Scan for the cell matching the given text and deliver its (X, Y) coordinate at center. 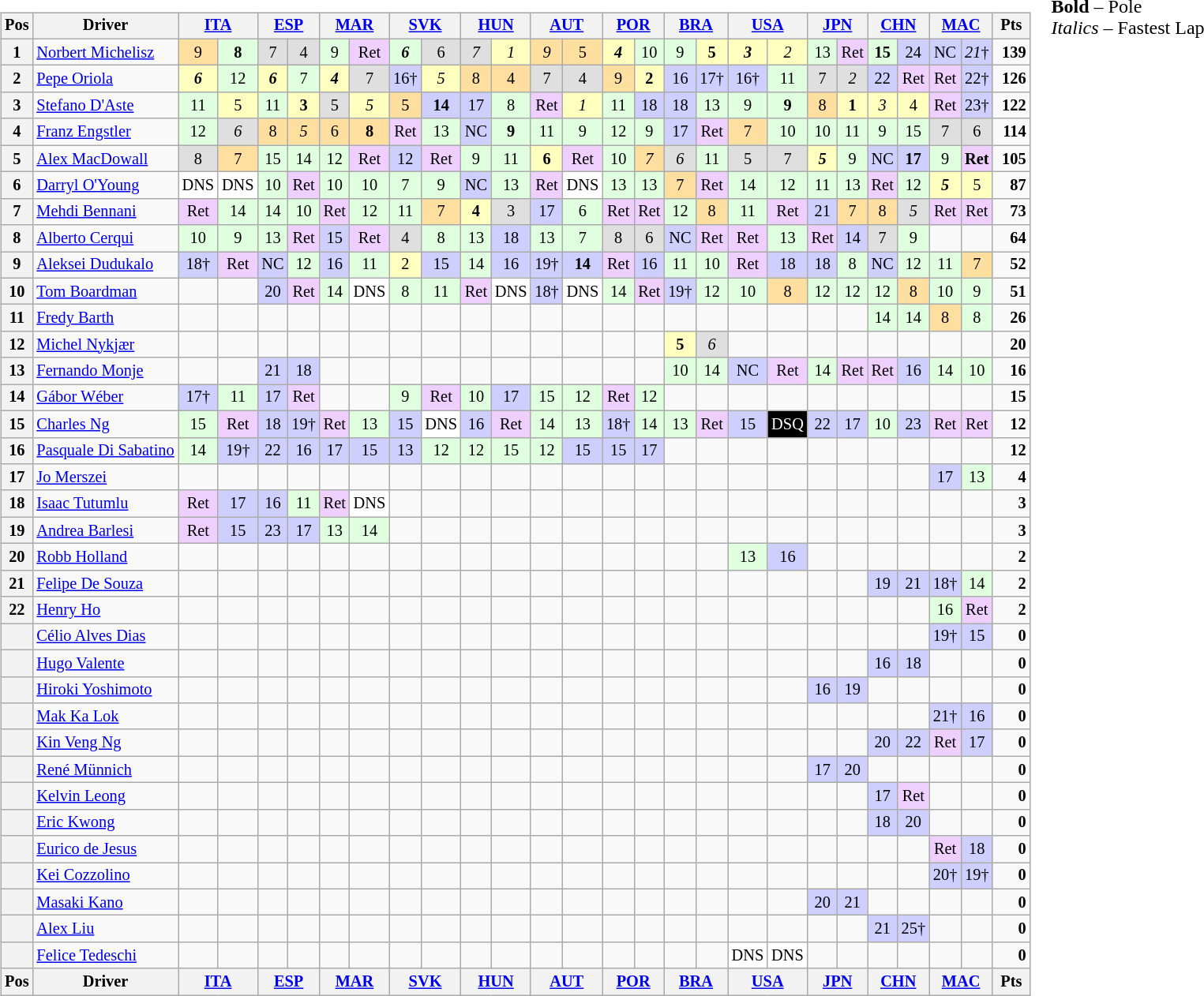
Gábor Wéber (105, 398)
Alberto Cerqui (105, 238)
Andrea Barlesi (105, 530)
Pasquale Di Sabatino (105, 451)
Felipe De Souza (105, 583)
Jo Merszei (105, 477)
Mak Ka Lok (105, 717)
Masaki Kano (105, 902)
26 (1011, 318)
25† (913, 929)
Charles Ng (105, 424)
Pepe Oriola (105, 79)
Kin Veng Ng (105, 743)
Mehdi Bennani (105, 212)
114 (1011, 132)
DSQ (787, 424)
Isaac Tutumlu (105, 504)
73 (1011, 212)
Eurico de Jesus (105, 849)
139 (1011, 52)
51 (1011, 291)
105 (1011, 159)
Robb Holland (105, 557)
Darryl O'Young (105, 185)
Kelvin Leong (105, 796)
23† (977, 106)
Michel Nykjær (105, 345)
Felice Tedeschi (105, 956)
Henry Ho (105, 610)
René Münnich (105, 769)
24 (913, 52)
Tom Boardman (105, 291)
Aleksei Dudukalo (105, 265)
Eric Kwong (105, 822)
Célio Alves Dias (105, 637)
126 (1011, 79)
87 (1011, 185)
Stefano D'Aste (105, 106)
Franz Engstler (105, 132)
Fernando Monje (105, 371)
Kei Cozzolino (105, 876)
122 (1011, 106)
22† (977, 79)
Hugo Valente (105, 663)
Alex Liu (105, 929)
Fredy Barth (105, 318)
Norbert Michelisz (105, 52)
Alex MacDowall (105, 159)
52 (1011, 265)
Hiroki Yoshimoto (105, 690)
20† (945, 876)
64 (1011, 238)
